Pinpoint the cell where the given text exists, returning its [x, y] midpoint coordinate. 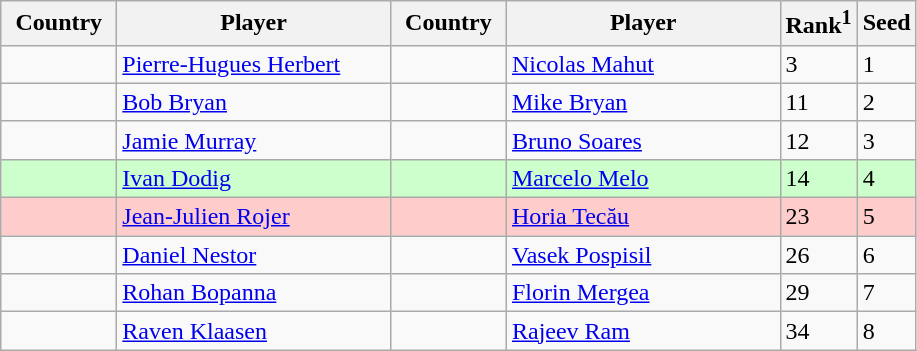
Jean-Julien Rojer [254, 217]
Rajeev Ram [643, 331]
Mike Bryan [643, 102]
23 [818, 217]
Horia Tecău [643, 217]
Jamie Murray [254, 140]
Marcelo Melo [643, 178]
1 [886, 64]
29 [818, 293]
5 [886, 217]
4 [886, 178]
6 [886, 255]
8 [886, 331]
7 [886, 293]
Rohan Bopanna [254, 293]
Daniel Nestor [254, 255]
Bob Bryan [254, 102]
2 [886, 102]
11 [818, 102]
Ivan Dodig [254, 178]
Vasek Pospisil [643, 255]
14 [818, 178]
Seed [886, 24]
Bruno Soares [643, 140]
Pierre-Hugues Herbert [254, 64]
26 [818, 255]
Rank1 [818, 24]
12 [818, 140]
34 [818, 331]
Raven Klaasen [254, 331]
Nicolas Mahut [643, 64]
Florin Mergea [643, 293]
